Capture the cell that displays the provided text and extract its (X, Y) central coordinate. 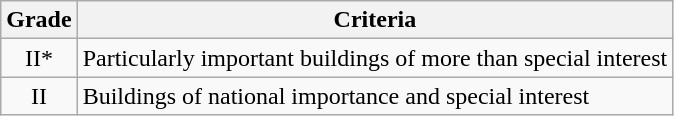
II* (39, 58)
Particularly important buildings of more than special interest (375, 58)
Criteria (375, 20)
Grade (39, 20)
Buildings of national importance and special interest (375, 96)
II (39, 96)
